Provide the (X, Y) coordinate of the cell's center where the given text is located.  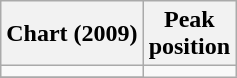
Peakposition (189, 34)
Chart (2009) (72, 34)
